Return (X, Y) of the center of cell containing provided text 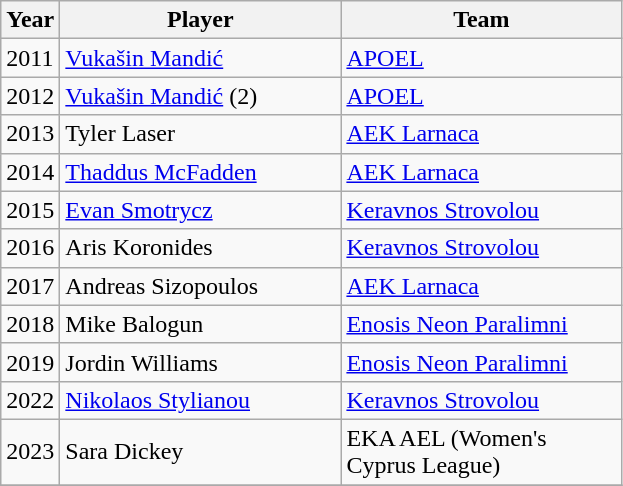
Evan Smotrycz (200, 210)
Mike Balogun (200, 324)
2014 (30, 172)
2011 (30, 58)
2012 (30, 96)
Year (30, 20)
2016 (30, 248)
2017 (30, 286)
2015 (30, 210)
Andreas Sizopoulos (200, 286)
Nikolaos Stylianou (200, 400)
2018 (30, 324)
Team (482, 20)
2013 (30, 134)
Tyler Laser (200, 134)
Sara Dickey (200, 452)
Jordin Williams (200, 362)
Vukašin Mandić (2) (200, 96)
Thaddus McFadden (200, 172)
2019 (30, 362)
2023 (30, 452)
Aris Koronides (200, 248)
Player (200, 20)
EKA AEL (Women's Cyprus League) (482, 452)
2022 (30, 400)
Vukašin Mandić (200, 58)
